From the cell containing the given text, extract its center point as [x, y] coordinate. 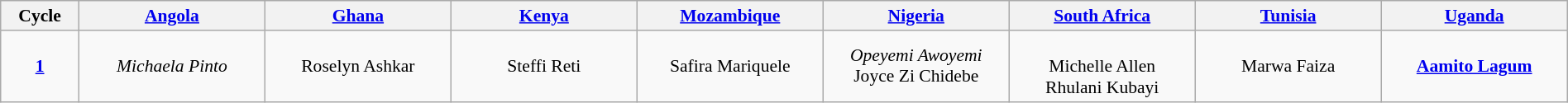
Opeyemi AwoyemiJoyce Zi Chidebe [916, 66]
Cycle [40, 16]
Uganda [1474, 16]
Aamito Lagum [1474, 66]
Marwa Faiza [1288, 66]
Nigeria [916, 16]
Roselyn Ashkar [357, 66]
Safira Mariquele [729, 66]
Kenya [544, 16]
Michelle AllenRhulani Kubayi [1102, 66]
1 [40, 66]
Michaela Pinto [172, 66]
Steffi Reti [544, 66]
Ghana [357, 16]
Angola [172, 16]
Mozambique [729, 16]
South Africa [1102, 16]
Tunisia [1288, 16]
